Pinpoint the cell where the given text exists, returning its [x, y] midpoint coordinate. 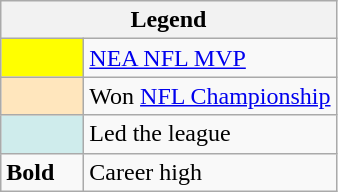
Legend [168, 20]
Career high [210, 172]
Won NFL Championship [210, 96]
Led the league [210, 134]
NEA NFL MVP [210, 58]
Bold [42, 172]
